Provide the [X, Y] coordinate of the cell's center where the given text is located.  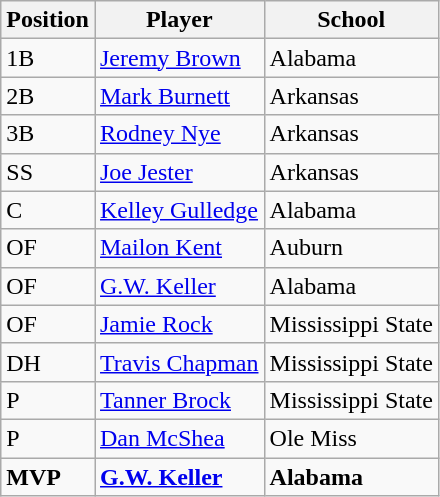
MVP [48, 477]
Mark Burnett [179, 96]
Jamie Rock [179, 324]
1B [48, 58]
School [351, 20]
Position [48, 20]
SS [48, 172]
Auburn [351, 248]
2B [48, 96]
Jeremy Brown [179, 58]
Travis Chapman [179, 362]
Mailon Kent [179, 248]
Joe Jester [179, 172]
Dan McShea [179, 438]
Rodney Nye [179, 134]
Ole Miss [351, 438]
C [48, 210]
Kelley Gulledge [179, 210]
Tanner Brock [179, 400]
3B [48, 134]
Player [179, 20]
DH [48, 362]
